Search for the cell housing the specified text and yield its (X, Y) center coordinate. 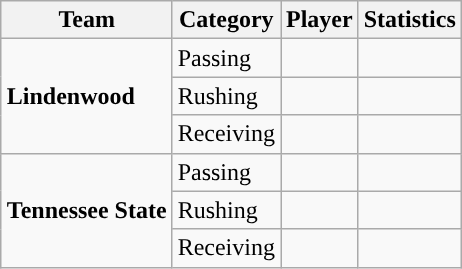
Statistics (410, 20)
Tennessee State (86, 210)
Category (226, 20)
Lindenwood (86, 96)
Team (86, 20)
Player (319, 20)
